Identify which cell holds the provided text, then report its (X, Y) central coordinate. 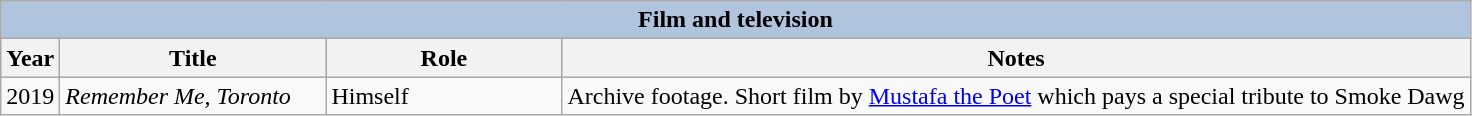
Year (30, 58)
2019 (30, 96)
Role (444, 58)
Notes (1016, 58)
Himself (444, 96)
Film and television (736, 20)
Title (193, 58)
Archive footage. Short film by Mustafa the Poet which pays a special tribute to Smoke Dawg (1016, 96)
Remember Me, Toronto (193, 96)
